Output the [X, Y] coordinate of the center of the cell containing the given text.  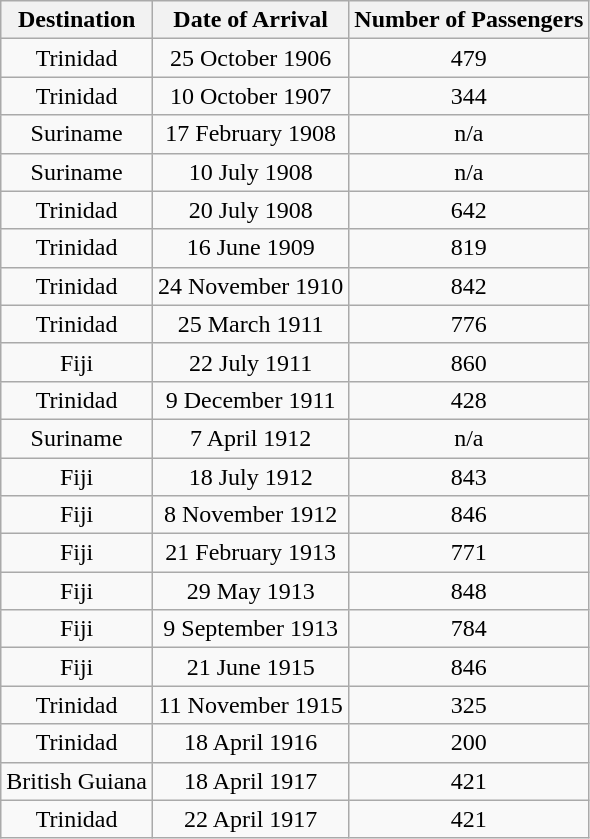
8 November 1912 [250, 515]
17 February 1908 [250, 134]
428 [469, 400]
25 October 1906 [250, 58]
24 November 1910 [250, 286]
20 July 1908 [250, 210]
848 [469, 591]
Destination [77, 20]
842 [469, 286]
9 September 1913 [250, 629]
22 April 1917 [250, 819]
776 [469, 324]
784 [469, 629]
21 February 1913 [250, 553]
843 [469, 477]
10 October 1907 [250, 96]
British Guiana [77, 781]
18 April 1916 [250, 743]
11 November 1915 [250, 705]
7 April 1912 [250, 438]
18 July 1912 [250, 477]
Date of Arrival [250, 20]
771 [469, 553]
325 [469, 705]
10 July 1908 [250, 172]
29 May 1913 [250, 591]
479 [469, 58]
18 April 1917 [250, 781]
200 [469, 743]
Number of Passengers [469, 20]
344 [469, 96]
9 December 1911 [250, 400]
16 June 1909 [250, 248]
25 March 1911 [250, 324]
819 [469, 248]
642 [469, 210]
22 July 1911 [250, 362]
860 [469, 362]
21 June 1915 [250, 667]
